Identify which cell holds the provided text, then report its [x, y] central coordinate. 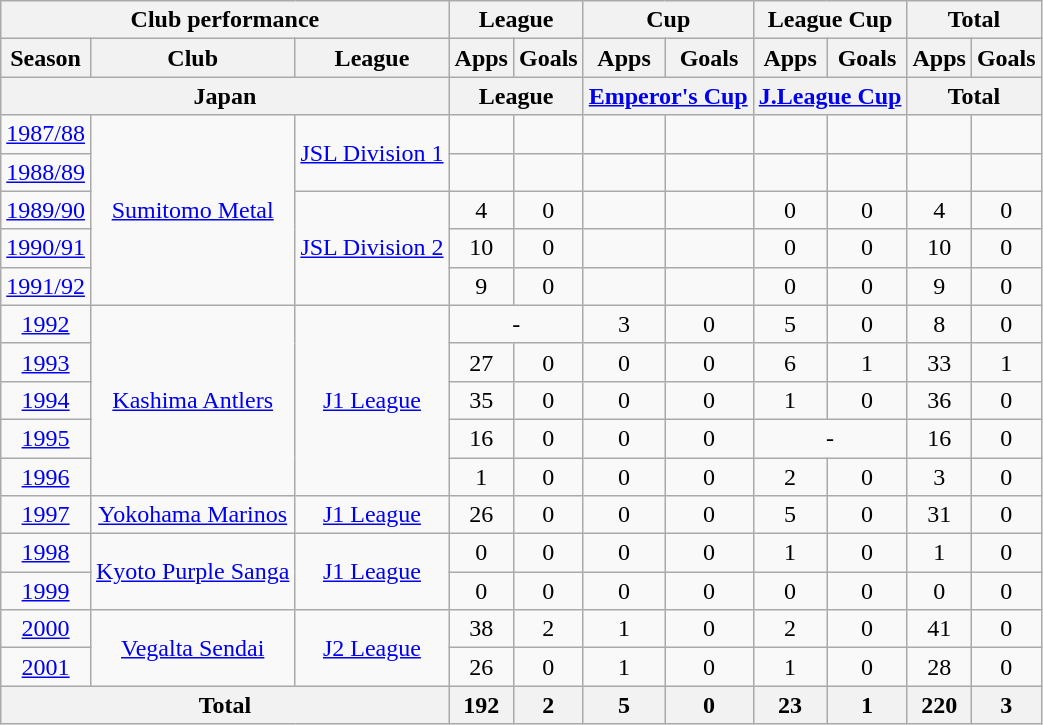
Kyoto Purple Sanga [192, 572]
J.League Cup [830, 96]
1997 [46, 515]
1994 [46, 400]
Emperor's Cup [668, 96]
2001 [46, 667]
1991/92 [46, 286]
220 [939, 705]
27 [481, 362]
J2 League [372, 648]
1999 [46, 591]
1995 [46, 438]
Japan [225, 96]
31 [939, 515]
192 [481, 705]
1990/91 [46, 248]
1996 [46, 477]
36 [939, 400]
41 [939, 629]
6 [790, 362]
1988/89 [46, 172]
8 [939, 324]
1989/90 [46, 210]
Vegalta Sendai [192, 648]
23 [790, 705]
1993 [46, 362]
Club [192, 58]
Yokohama Marinos [192, 515]
35 [481, 400]
Kashima Antlers [192, 400]
38 [481, 629]
1998 [46, 553]
33 [939, 362]
28 [939, 667]
Cup [668, 20]
JSL Division 2 [372, 248]
JSL Division 1 [372, 153]
1992 [46, 324]
2000 [46, 629]
League Cup [830, 20]
Season [46, 58]
Club performance [225, 20]
1987/88 [46, 134]
Sumitomo Metal [192, 210]
